For the text-containing cell, return its midpoint in [x, y] coordinate format. 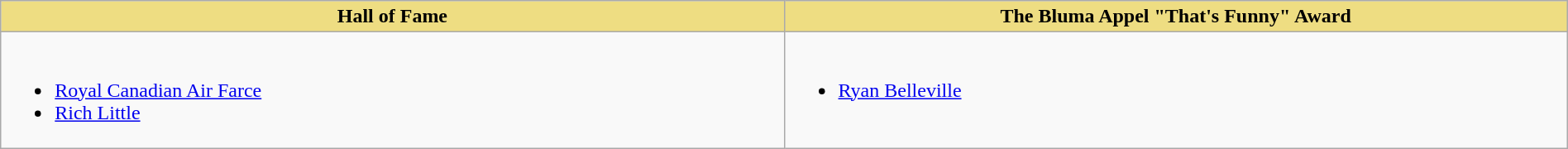
Ryan Belleville [1176, 90]
Royal Canadian Air Farce Rich Little [392, 90]
The Bluma Appel "That's Funny" Award [1176, 17]
Hall of Fame [392, 17]
